Search for the cell housing the specified text and yield its [X, Y] center coordinate. 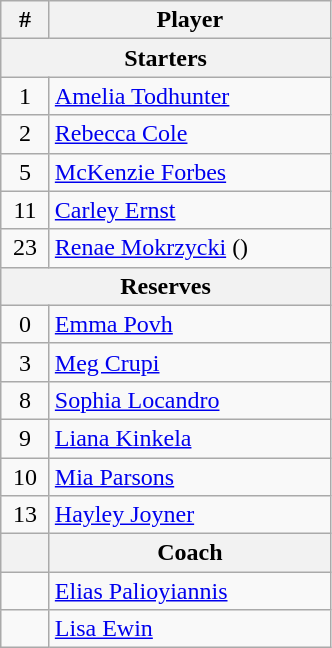
3 [26, 362]
Player [190, 20]
Elias Palioyiannis [190, 591]
13 [26, 515]
11 [26, 210]
Rebecca Cole [190, 134]
McKenzie Forbes [190, 172]
9 [26, 438]
Lisa Ewin [190, 629]
Hayley Joyner [190, 515]
Mia Parsons [190, 477]
8 [26, 400]
Meg Crupi [190, 362]
Reserves [166, 286]
# [26, 20]
Liana Kinkela [190, 438]
Coach [190, 553]
Renae Mokrzycki () [190, 248]
5 [26, 172]
23 [26, 248]
Amelia Todhunter [190, 96]
2 [26, 134]
1 [26, 96]
Carley Ernst [190, 210]
Emma Povh [190, 324]
Starters [166, 58]
0 [26, 324]
Sophia Locandro [190, 400]
10 [26, 477]
